Provide the [x, y] coordinate of the cell's center where the given text is located.  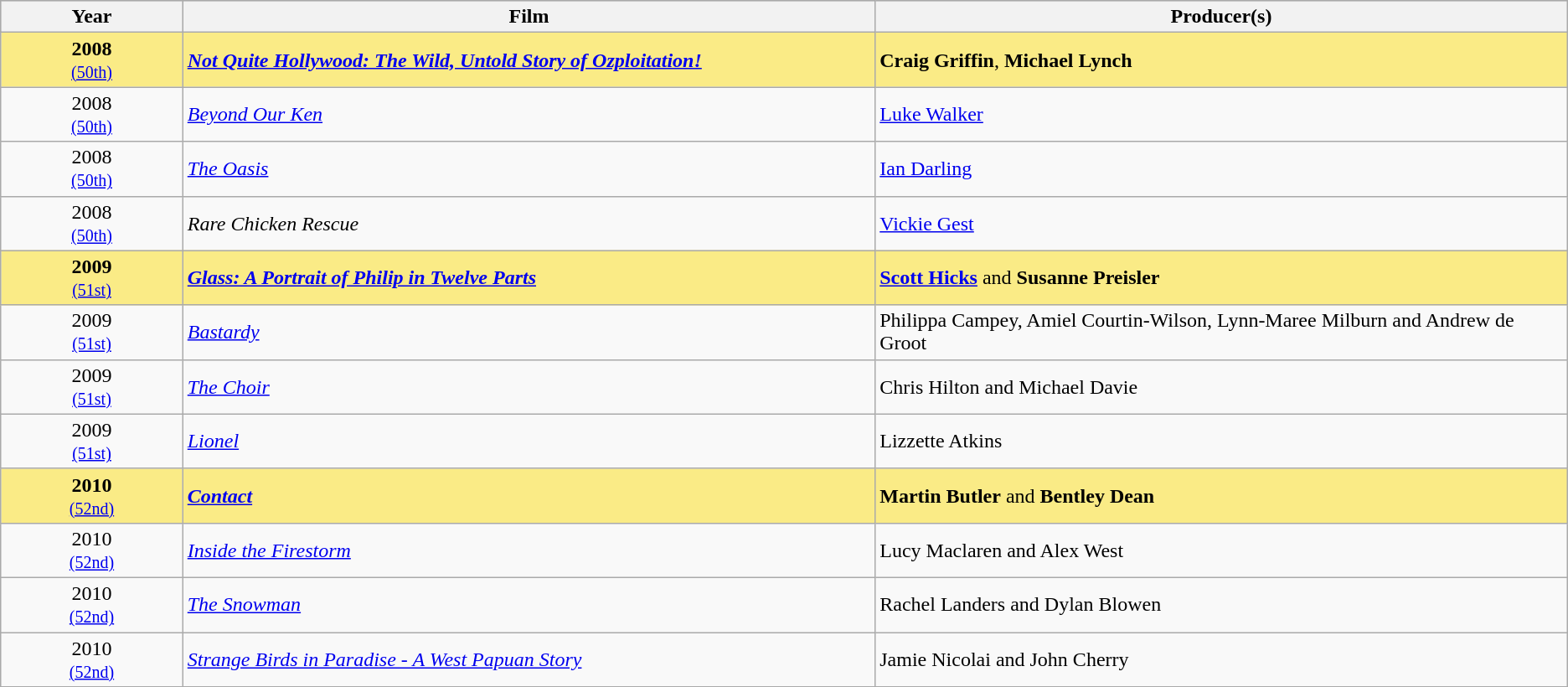
Rare Chicken Rescue [529, 223]
Scott Hicks and Susanne Preisler [1221, 278]
The Oasis [529, 169]
Philippa Campey, Amiel Courtin-Wilson, Lynn-Maree Milburn and Andrew de Groot [1221, 332]
Glass: A Portrait of Philip in Twelve Parts [529, 278]
Strange Birds in Paradise - A West Papuan Story [529, 659]
Year [92, 17]
Producer(s) [1221, 17]
Vickie Gest [1221, 223]
Not Quite Hollywood: The Wild, Untold Story of Ozploitation! [529, 60]
Craig Griffin, Michael Lynch [1221, 60]
Bastardy [529, 332]
The Snowman [529, 605]
Martin Butler and Bentley Dean [1221, 496]
Lucy Maclaren and Alex West [1221, 550]
Ian Darling [1221, 169]
Film [529, 17]
Rachel Landers and Dylan Blowen [1221, 605]
Beyond Our Ken [529, 114]
The Choir [529, 387]
Contact [529, 496]
Lizzette Atkins [1221, 441]
Inside the Firestorm [529, 550]
Chris Hilton and Michael Davie [1221, 387]
Lionel [529, 441]
Luke Walker [1221, 114]
Jamie Nicolai and John Cherry [1221, 659]
